For the text-containing cell, return its midpoint in (X, Y) coordinate format. 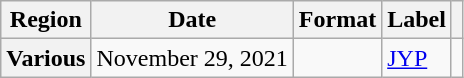
Label (417, 20)
Various (46, 58)
JYP (417, 58)
November 29, 2021 (192, 58)
Date (192, 20)
Region (46, 20)
Format (337, 20)
